Identify which cell holds the provided text, then report its (x, y) central coordinate. 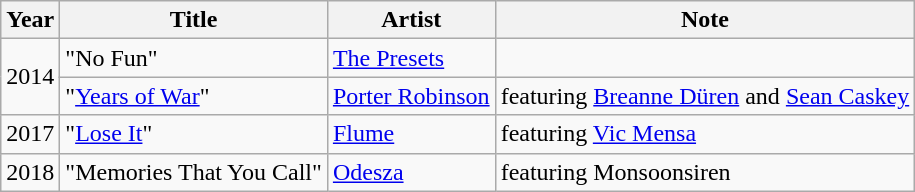
Year (30, 20)
"Memories That You Call" (194, 172)
The Presets (411, 58)
2017 (30, 134)
2018 (30, 172)
Porter Robinson (411, 96)
featuring Breanne Düren and Sean Caskey (705, 96)
Flume (411, 134)
Artist (411, 20)
Title (194, 20)
Odesza (411, 172)
featuring Monsoonsiren (705, 172)
Note (705, 20)
"No Fun" (194, 58)
"Lose It" (194, 134)
"Years of War" (194, 96)
featuring Vic Mensa (705, 134)
2014 (30, 77)
